Locate the cell with the specified text and output its (X, Y) center coordinate. 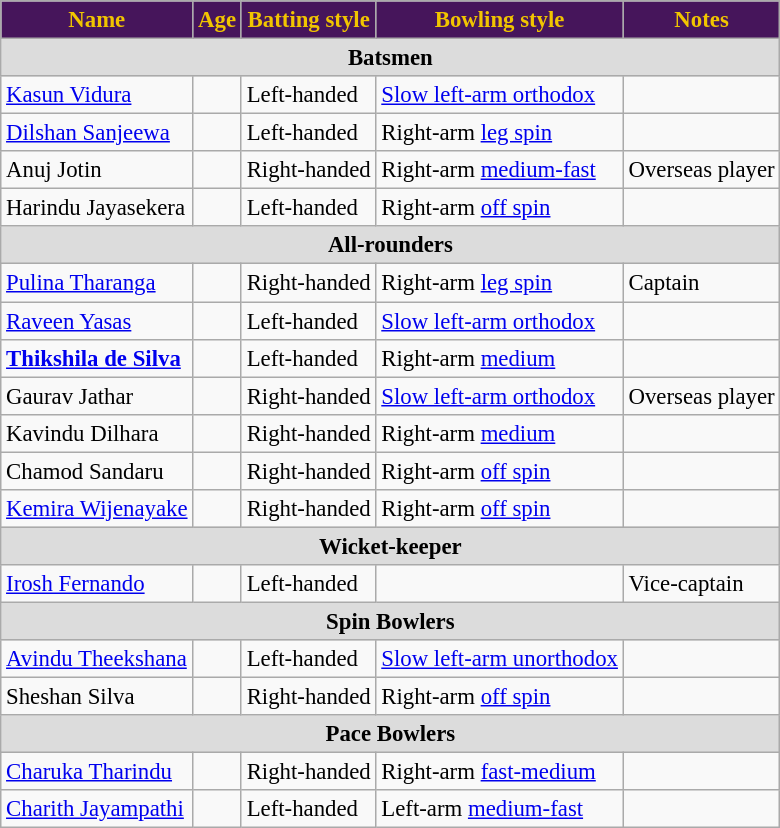
Bowling style (500, 20)
Batting style (308, 20)
Charith Jayampathi (97, 809)
Thikshila de Silva (97, 358)
Batsmen (390, 58)
Irosh Fernando (97, 584)
Charuka Tharindu (97, 772)
Slow left-arm unorthodox (500, 659)
Avindu Theekshana (97, 659)
Kavindu Dilhara (97, 433)
Wicket-keeper (390, 546)
Name (97, 20)
Pace Bowlers (390, 734)
Vice-captain (702, 584)
Chamod Sandaru (97, 471)
Dilshan Sanjeewa (97, 133)
Age (218, 20)
Harindu Jayasekera (97, 208)
Kemira Wijenayake (97, 509)
Spin Bowlers (390, 621)
Anuj Jotin (97, 170)
All-rounders (390, 245)
Left-arm medium-fast (500, 809)
Kasun Vidura (97, 95)
Captain (702, 283)
Right-arm medium-fast (500, 170)
Sheshan Silva (97, 697)
Raveen Yasas (97, 321)
Right-arm fast-medium (500, 772)
Gaurav Jathar (97, 396)
Pulina Tharanga (97, 283)
Notes (702, 20)
